From the cell containing the given text, extract its center point as [X, Y] coordinate. 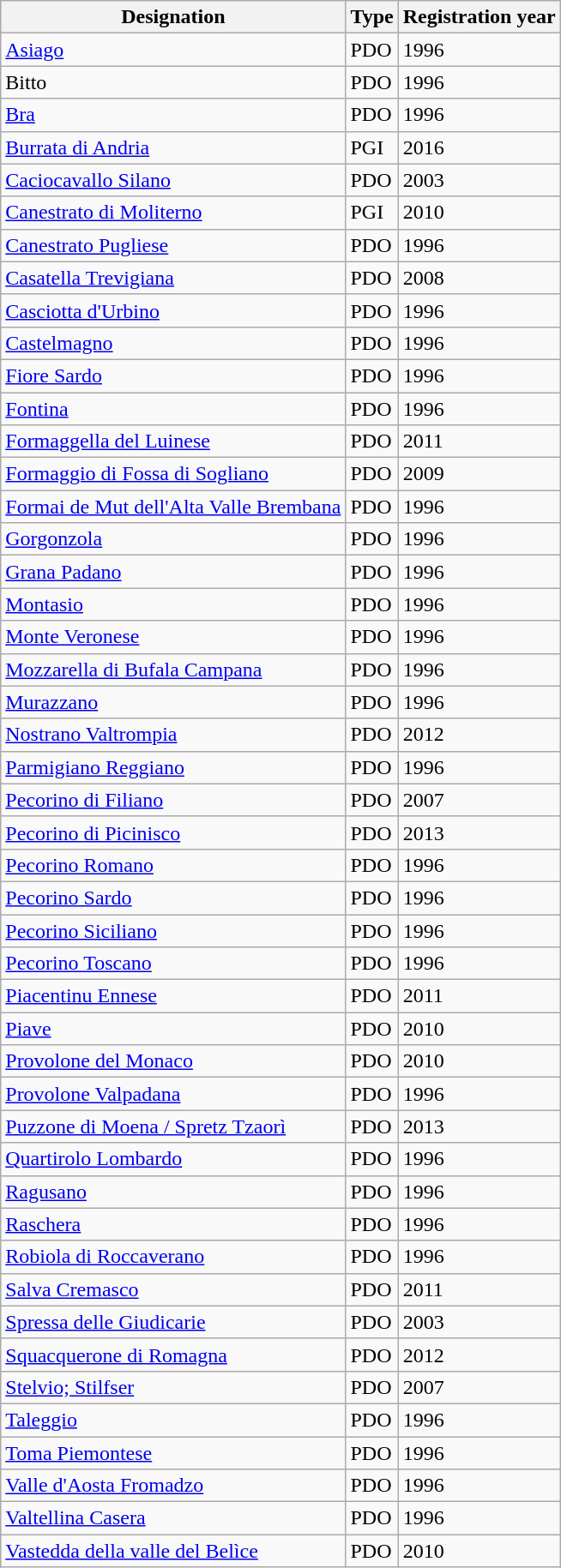
Valtellina Casera [173, 1518]
Murazzano [173, 702]
Pecorino Siciliano [173, 930]
Formaggella del Luinese [173, 442]
2009 [479, 474]
Squacquerone di Romagna [173, 1355]
Burrata di Andria [173, 147]
Piacentinu Ennese [173, 996]
Registration year [479, 17]
Raschera [173, 1224]
Stelvio; Stilfser [173, 1387]
Provolone del Monaco [173, 1061]
Canestrato di Moliterno [173, 213]
Formaggio di Fossa di Sogliano [173, 474]
Castelmagno [173, 343]
Pecorino Sardo [173, 898]
Valle d'Aosta Fromadzo [173, 1486]
2008 [479, 278]
Bitto [173, 82]
Caciocavallo Silano [173, 180]
Fontina [173, 409]
Piave [173, 1029]
Designation [173, 17]
Nostrano Valtrompia [173, 735]
Fiore Sardo [173, 375]
Bra [173, 115]
2016 [479, 147]
Spressa delle Giudicarie [173, 1322]
Toma Piemontese [173, 1453]
Parmigiano Reggiano [173, 767]
Ragusano [173, 1192]
Casciotta d'Urbino [173, 310]
Provolone Valpadana [173, 1094]
Quartirolo Lombardo [173, 1159]
Formai de Mut dell'Alta Valle Brembana [173, 507]
Pecorino di Filiano [173, 800]
Vastedda della valle del Belìce [173, 1551]
Pecorino Toscano [173, 964]
Mozzarella di Bufala Campana [173, 670]
Monte Veronese [173, 637]
Casatella Trevigiana [173, 278]
Type [372, 17]
Grana Padano [173, 572]
Gorgonzola [173, 539]
Asiago [173, 50]
Salva Cremasco [173, 1289]
Taleggio [173, 1420]
Pecorino Romano [173, 865]
Montasio [173, 604]
Canestrato Pugliese [173, 245]
Pecorino di Picinisco [173, 832]
Puzzone di Moena / Spretz Tzaorì [173, 1126]
Robiola di Roccaverano [173, 1257]
